Extract the [x, y] coordinate from the center of the cell holding the provided text.  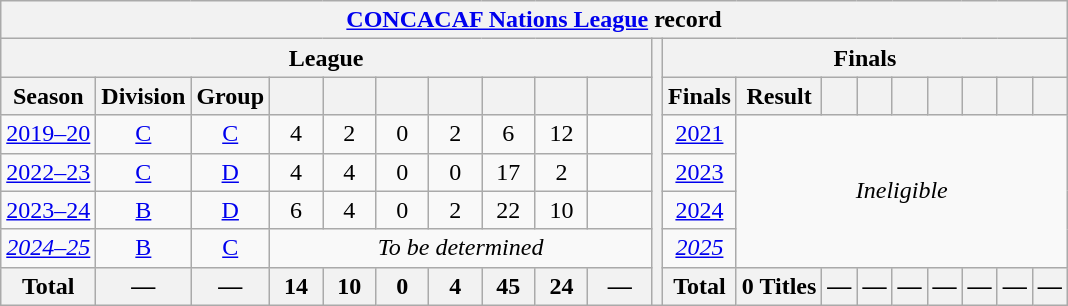
2025 [700, 248]
To be determined [461, 248]
2024–25 [48, 248]
2021 [700, 134]
2019–20 [48, 134]
Result [779, 96]
CONCACAF Nations League record [534, 20]
45 [508, 286]
Group [230, 96]
Season [48, 96]
24 [562, 286]
League [326, 58]
2023–24 [48, 210]
17 [508, 172]
Division [144, 96]
22 [508, 210]
2024 [700, 210]
Ineligible [902, 191]
2022–23 [48, 172]
0 Titles [779, 286]
14 [296, 286]
12 [562, 134]
2023 [700, 172]
